Detect which cell encompasses the target text, then output its [x, y] center coordinate. 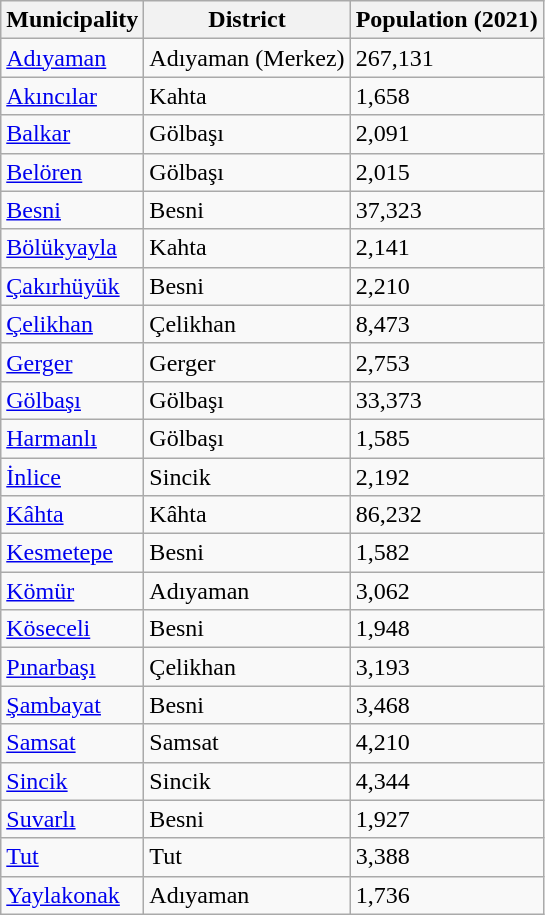
1,585 [446, 438]
2,753 [446, 362]
Kesmetepe [72, 553]
District [247, 20]
2,015 [446, 172]
267,131 [446, 58]
Köseceli [72, 629]
Balkar [72, 134]
Belören [72, 172]
Şambayat [72, 705]
1,927 [446, 819]
1,948 [446, 629]
2,091 [446, 134]
Population (2021) [446, 20]
Harmanlı [72, 438]
Suvarlı [72, 819]
2,192 [446, 477]
Çakırhüyük [72, 286]
Adıyaman (Merkez) [247, 58]
1,582 [446, 553]
2,141 [446, 248]
1,658 [446, 96]
Yaylakonak [72, 895]
33,373 [446, 400]
8,473 [446, 324]
Akıncılar [72, 96]
37,323 [446, 210]
İnlice [72, 477]
Bölükyayla [72, 248]
3,388 [446, 857]
86,232 [446, 515]
3,468 [446, 705]
4,344 [446, 781]
Pınarbaşı [72, 667]
1,736 [446, 895]
3,193 [446, 667]
Municipality [72, 20]
3,062 [446, 591]
2,210 [446, 286]
Kömür [72, 591]
4,210 [446, 743]
